Locate the cell with the specified text and output its (X, Y) center coordinate. 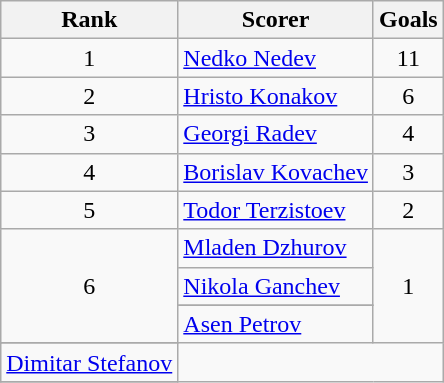
Scorer (276, 20)
5 (90, 210)
Rank (90, 20)
Nikola Ganchev (276, 286)
11 (408, 58)
Nedko Nedev (276, 58)
Goals (408, 20)
Todor Terzistoev (276, 210)
Borislav Kovachev (276, 172)
Georgi Radev (276, 134)
Mladen Dzhurov (276, 248)
Hristo Konakov (276, 96)
Asen Petrov (276, 324)
Dimitar Stefanov (90, 362)
